Locate the cell with the specified text and output its [x, y] center coordinate. 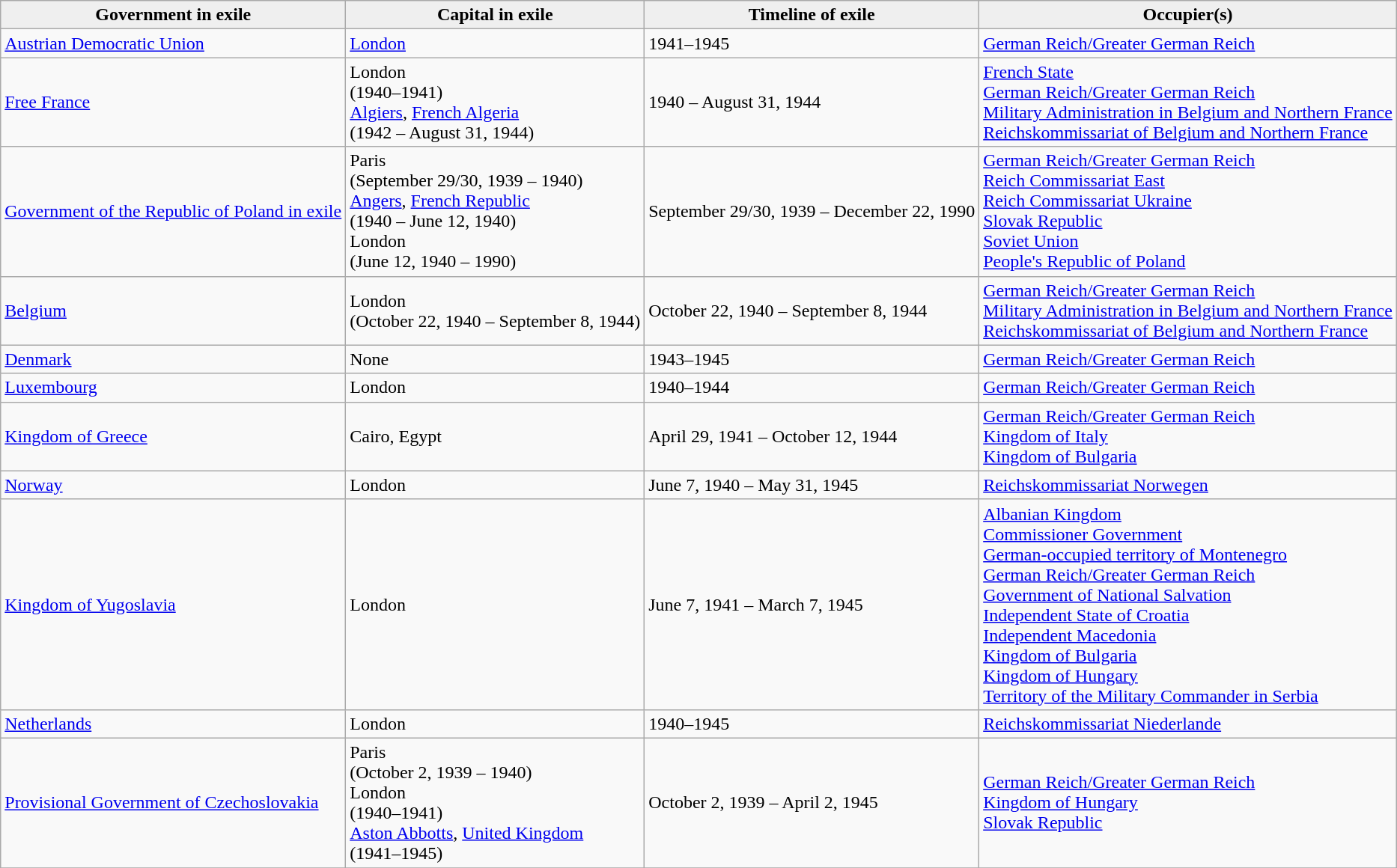
London(October 22, 1940 – September 8, 1944) [496, 311]
Cairo, Egypt [496, 436]
June 7, 1941 – March 7, 1945 [812, 605]
1940–1945 [812, 724]
Government of the Republic of Poland in exile [174, 211]
Reichskommissariat Niederlande [1188, 724]
Reichskommissariat Norwegen [1188, 485]
Capital in exile [496, 15]
Provisional Government of Czechoslovakia [174, 802]
Government in exile [174, 15]
Norway [174, 485]
1940 – August 31, 1944 [812, 102]
German Reich/Greater German Reich Military Administration in Belgium and Northern France Reichskommissariat of Belgium and Northern France [1188, 311]
June 7, 1940 – May 31, 1945 [812, 485]
Luxembourg [174, 388]
April 29, 1941 – October 12, 1944 [812, 436]
October 2, 1939 – April 2, 1945 [812, 802]
Netherlands [174, 724]
Paris(September 29/30, 1939 – 1940) Angers, French Republic(1940 – June 12, 1940) London(June 12, 1940 – 1990) [496, 211]
German Reich/Greater German Reich Kingdom of Italy Kingdom of Bulgaria [1188, 436]
Occupier(s) [1188, 15]
Timeline of exile [812, 15]
Kingdom of Yugoslavia [174, 605]
October 22, 1940 – September 8, 1944 [812, 311]
German Reich/Greater German Reich Reich Commissariat East Reich Commissariat Ukraine Slovak Republic Soviet Union People's Republic of Poland [1188, 211]
Denmark [174, 359]
September 29/30, 1939 – December 22, 1990 [812, 211]
London(1940–1941) Algiers, French Algeria(1942 – August 31, 1944) [496, 102]
Paris(October 2, 1939 – 1940) London(1940–1941) Aston Abbotts, United Kingdom(1941–1945) [496, 802]
1941–1945 [812, 43]
Belgium [174, 311]
1940–1944 [812, 388]
German Reich/Greater German Reich Kingdom of Hungary Slovak Republic [1188, 802]
Kingdom of Greece [174, 436]
1943–1945 [812, 359]
None [496, 359]
Free France [174, 102]
Austrian Democratic Union [174, 43]
